Locate the cell with the specified text and output its [x, y] center coordinate. 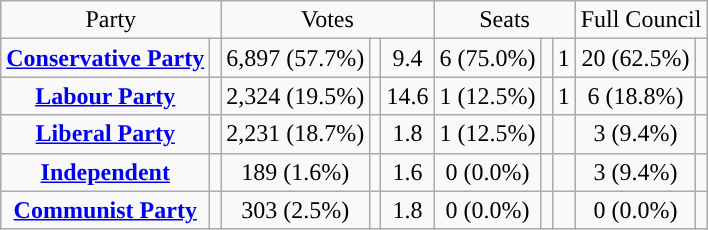
6,897 (57.7%) [296, 58]
Party [111, 20]
2,324 (19.5%) [296, 96]
20 (62.5%) [636, 58]
Seats [504, 20]
189 (1.6%) [296, 172]
Full Council [641, 20]
Liberal Party [106, 134]
Labour Party [106, 96]
Independent [106, 172]
6 (75.0%) [488, 58]
Communist Party [106, 210]
1.6 [408, 172]
6 (18.8%) [636, 96]
14.6 [408, 96]
9.4 [408, 58]
Conservative Party [106, 58]
303 (2.5%) [296, 210]
2,231 (18.7%) [296, 134]
Votes [328, 20]
